Search for the cell housing the specified text and yield its [X, Y] center coordinate. 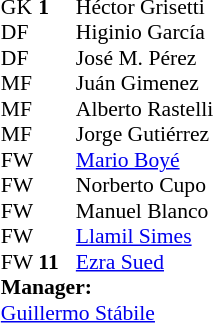
Ezra Sued [144, 262]
Jorge Gutiérrez [144, 135]
11 [57, 262]
José M. Pérez [144, 58]
Mario Boyé [144, 160]
Llamil Simes [144, 237]
Juán Gimenez [144, 83]
Alberto Rastelli [144, 109]
Norberto Cupo [144, 185]
Manuel Blanco [144, 211]
Manager: [107, 287]
Higinio García [144, 33]
